From the cell containing the given text, extract its center point as (x, y) coordinate. 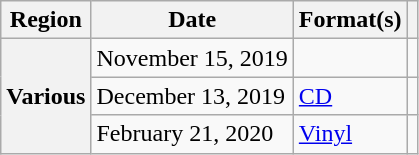
Region (46, 20)
Date (192, 20)
November 15, 2019 (192, 58)
Various (46, 96)
Format(s) (350, 20)
CD (350, 96)
February 21, 2020 (192, 134)
December 13, 2019 (192, 96)
Vinyl (350, 134)
